Pinpoint the cell where the given text exists, returning its (X, Y) midpoint coordinate. 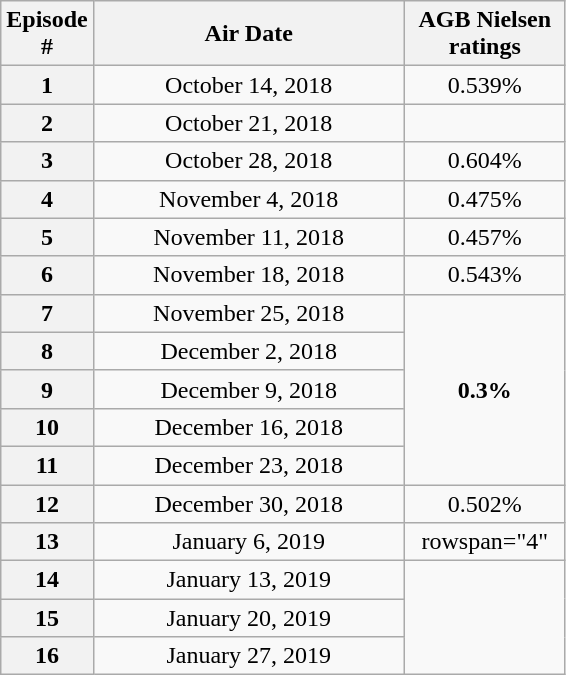
November 18, 2018 (248, 275)
0.502% (484, 503)
December 2, 2018 (248, 351)
January 6, 2019 (248, 542)
0.604% (484, 161)
2 (47, 123)
14 (47, 580)
10 (47, 427)
7 (47, 313)
16 (47, 656)
13 (47, 542)
0.3% (484, 389)
December 30, 2018 (248, 503)
6 (47, 275)
Episode # (47, 34)
4 (47, 199)
0.457% (484, 237)
October 21, 2018 (248, 123)
9 (47, 389)
0.539% (484, 85)
15 (47, 618)
rowspan="4" (484, 542)
8 (47, 351)
January 27, 2019 (248, 656)
December 16, 2018 (248, 427)
January 20, 2019 (248, 618)
3 (47, 161)
Air Date (248, 34)
December 9, 2018 (248, 389)
January 13, 2019 (248, 580)
1 (47, 85)
0.475% (484, 199)
11 (47, 465)
12 (47, 503)
October 14, 2018 (248, 85)
0.543% (484, 275)
October 28, 2018 (248, 161)
November 11, 2018 (248, 237)
November 4, 2018 (248, 199)
5 (47, 237)
AGB Nielsen ratings (484, 34)
November 25, 2018 (248, 313)
December 23, 2018 (248, 465)
